Find where the given text appears and provide that cell's center as [x, y] coordinate. 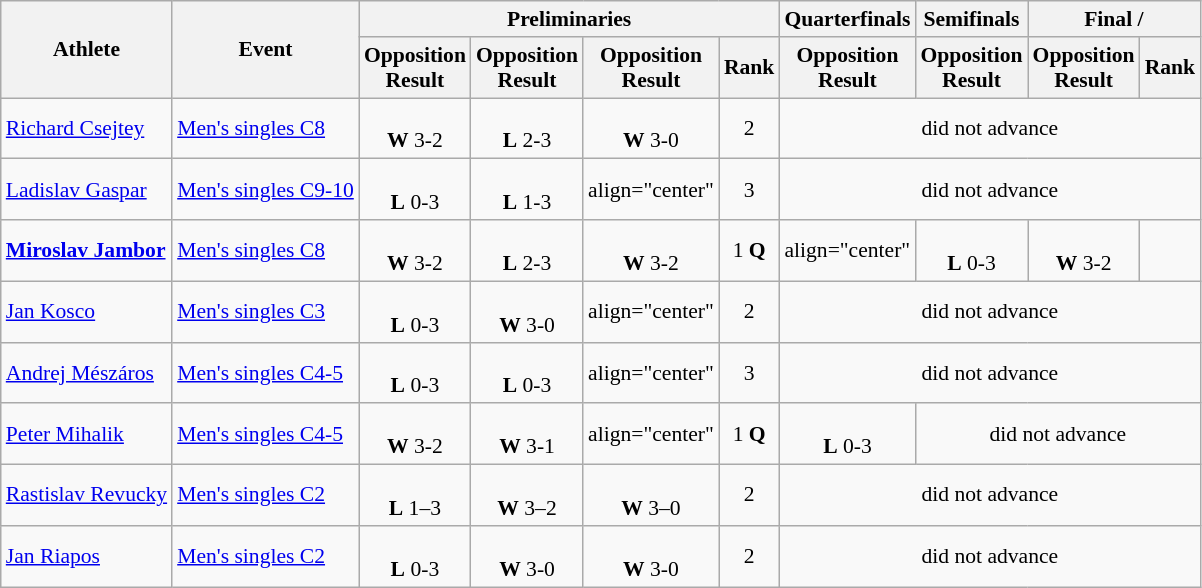
Men's singles C3 [266, 312]
Andrej Mészáros [86, 372]
Richard Csejtey [86, 128]
Final / [1114, 19]
Preliminaries [570, 19]
Peter Mihalik [86, 434]
Men's singles C9-10 [266, 190]
Semifinals [971, 19]
Quarterfinals [847, 19]
L 1–3 [415, 496]
W 3–2 [527, 496]
Ladislav Gaspar [86, 190]
W 3–0 [651, 496]
W 3-1 [527, 434]
Jan Riapos [86, 556]
L 1-3 [527, 190]
Jan Kosco [86, 312]
Rastislav Revucky [86, 496]
Miroslav Jambor [86, 250]
Athlete [86, 50]
Event [266, 50]
